Capture the cell that displays the provided text and extract its [X, Y] central coordinate. 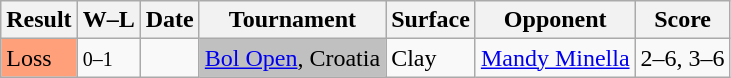
0–1 [108, 58]
Surface [431, 20]
Score [682, 20]
Bol Open, Croatia [292, 58]
Result [39, 20]
Opponent [555, 20]
Tournament [292, 20]
Clay [431, 58]
Loss [39, 58]
Date [170, 20]
2–6, 3–6 [682, 58]
Mandy Minella [555, 58]
W–L [108, 20]
